Extract the [x, y] coordinate from the center of the cell holding the provided text.  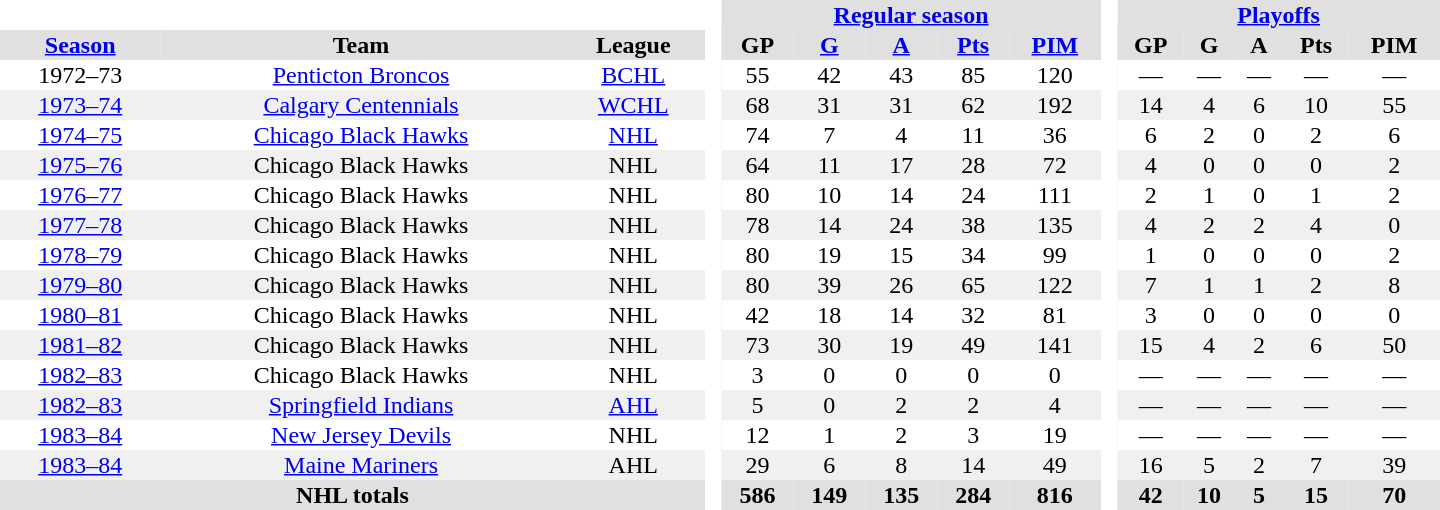
30 [829, 345]
1972–73 [80, 75]
122 [1055, 285]
NHL totals [352, 495]
1981–82 [80, 345]
Springfield Indians [360, 405]
64 [757, 165]
81 [1055, 315]
72 [1055, 165]
Maine Mariners [360, 465]
70 [1394, 495]
74 [757, 135]
34 [973, 255]
38 [973, 225]
Season [80, 45]
816 [1055, 495]
26 [901, 285]
62 [973, 105]
28 [973, 165]
99 [1055, 255]
50 [1394, 345]
284 [973, 495]
17 [901, 165]
586 [757, 495]
73 [757, 345]
League [634, 45]
1978–79 [80, 255]
Calgary Centennials [360, 105]
Regular season [910, 15]
New Jersey Devils [360, 435]
Team [360, 45]
Penticton Broncos [360, 75]
78 [757, 225]
36 [1055, 135]
1979–80 [80, 285]
32 [973, 315]
120 [1055, 75]
WCHL [634, 105]
43 [901, 75]
29 [757, 465]
1976–77 [80, 195]
18 [829, 315]
12 [757, 435]
111 [1055, 195]
141 [1055, 345]
16 [1150, 465]
BCHL [634, 75]
1974–75 [80, 135]
65 [973, 285]
1973–74 [80, 105]
192 [1055, 105]
149 [829, 495]
Playoffs [1278, 15]
85 [973, 75]
68 [757, 105]
1977–78 [80, 225]
1980–81 [80, 315]
1975–76 [80, 165]
